Provide the (x, y) coordinate of the cell's center where the given text is located.  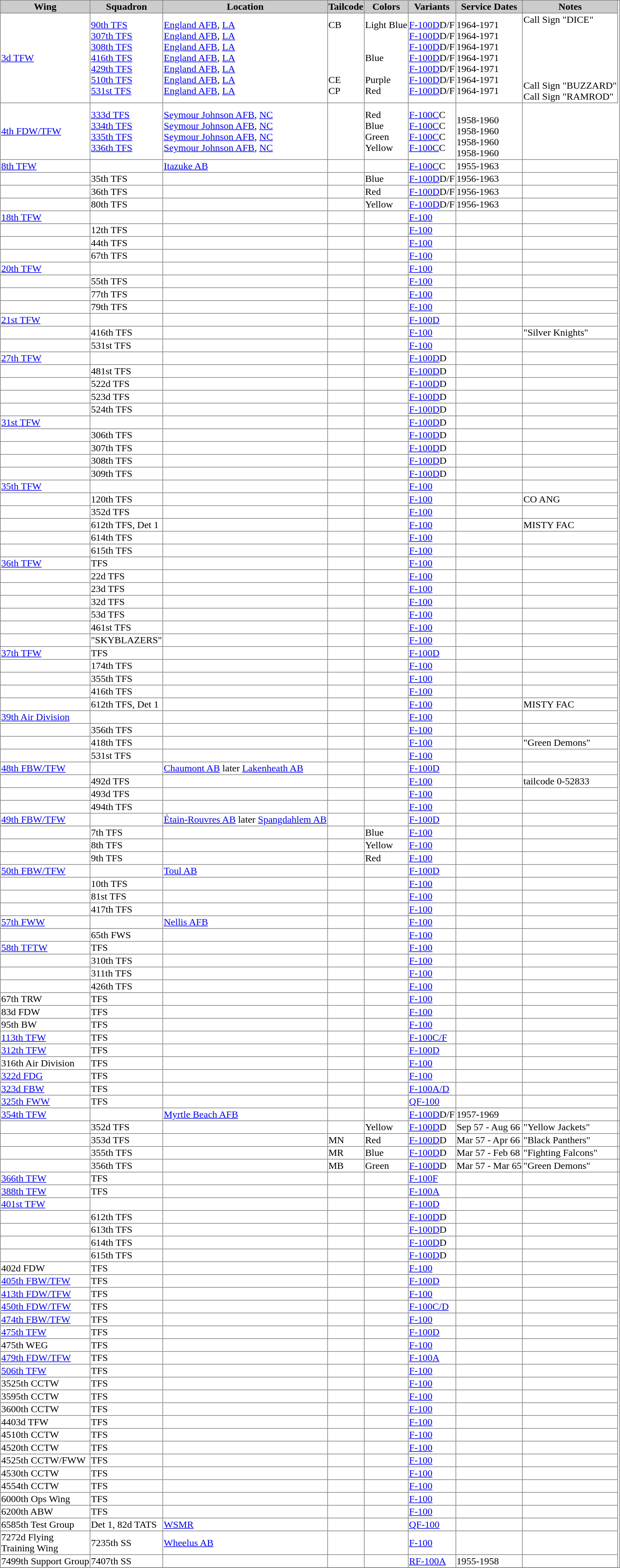
612th TFS (126, 1217)
1955-1963 (489, 166)
57th FWW (45, 922)
402d FDW (45, 1268)
1957-1969 (489, 1114)
401st TFW (45, 1204)
3600th CCTW (45, 1409)
174th TFS (126, 666)
7235th SS (126, 1543)
310th TFS (126, 961)
Squadron (126, 7)
7499th Support Group (45, 1561)
4525th CCTW/FWW (45, 1461)
7407th SS (126, 1561)
F-100C/F (432, 1037)
95th BW (45, 1025)
333d TFS334th TFS335th TFS336th TFS (126, 131)
F-100CC (432, 166)
48th FBW/TFW (45, 769)
3595th CCTW (45, 1396)
MB (346, 1166)
8th TFS (126, 845)
31st TFW (45, 422)
461st TFS (126, 627)
4530th CCTW (45, 1473)
Mar 57 - Apr 66 (489, 1140)
"Silver Knights" (570, 333)
12th TFS (126, 230)
6200th ABW (45, 1512)
20th TFW (45, 269)
523d TFS (126, 397)
8th TFW (45, 166)
Call Sign "DICE"Call Sign "BUZZARD"Call Sign "RAMROD" (570, 58)
492d TFS (126, 781)
4403d TFW (45, 1422)
506th TFW (45, 1371)
MN (346, 1140)
450th FDW/TFW (45, 1307)
481st TFS (126, 371)
Myrtle Beach AFB (245, 1114)
F-100C/D (432, 1307)
417th TFS (126, 909)
23d TFS (126, 589)
353d TFS (126, 1140)
307th TFS (126, 448)
39th Air Division (45, 717)
Green (386, 1166)
Wheelus AB (245, 1543)
81st TFS (126, 897)
35th TFW (45, 487)
418th TFS (126, 743)
Mar 57 - Feb 68 (489, 1153)
Mar 57 - Mar 65 (489, 1166)
79th TFS (126, 307)
36th TFS (126, 192)
65th FWS (126, 935)
475th WEG (45, 1345)
Wing (45, 7)
10th TFS (126, 884)
6585th Test Group (45, 1524)
22d TFS (126, 576)
7th TFS (126, 832)
474th FBW/TFW (45, 1319)
Toul AB (245, 871)
England AFB, LAEngland AFB, LAEngland AFB, LAEngland AFB, LAEngland AFB, LAEngland AFB, LAEngland AFB, LA (245, 58)
388th TFW (45, 1191)
37th TFW (45, 653)
120th TFS (126, 499)
306th TFS (126, 435)
18th TFW (45, 217)
"Yellow Jackets" (570, 1127)
366th TFW (45, 1179)
Nellis AFB (245, 922)
Seymour Johnson AFB, NCSeymour Johnson AFB, NCSeymour Johnson AFB, NCSeymour Johnson AFB, NC (245, 131)
4510th CCTW (45, 1435)
67th TFS (126, 256)
F-100F (432, 1179)
7272d Flying Training Wing (45, 1543)
F-100DD/FF-100DD/FF-100DD/FF-100DD/FF-100DD/FF-100DD/FF-100DD/F (432, 58)
32d TFS (126, 602)
Sep 57 - Aug 66 (489, 1127)
113th TFW (45, 1037)
3525th CCTW (45, 1384)
RF-100A (432, 1561)
309th TFS (126, 474)
CBCECP (346, 58)
50th FBW/TFW (45, 871)
322d FDG (45, 1076)
58th TFTW (45, 948)
"Black Panthers" (570, 1140)
F-100CCF-100CCF-100CCF-100CC (432, 131)
Variants (432, 7)
77th TFS (126, 294)
44th TFS (126, 243)
4520th CCTW (45, 1448)
Tailcode (346, 7)
1955-1958 (489, 1561)
83d FDW (45, 1012)
Location (245, 7)
1964-19711964-19711964-19711964-19711964-19711964-19711964-1971 (489, 58)
27th TFW (45, 358)
RedBlueGreenYellow (386, 131)
36th TFW (45, 563)
Itazuke AB (245, 166)
4th FDW/TFW (45, 131)
Service Dates (489, 7)
522d TFS (126, 384)
21st TFW (45, 320)
Notes (570, 7)
6000th Ops Wing (45, 1499)
Light BlueBluePurpleRed (386, 58)
3d TFW (45, 58)
80th TFS (126, 205)
494th TFS (126, 807)
"SKYBLAZERS" (126, 640)
479th FDW/TFW (45, 1358)
325th FWW (45, 1102)
Chaumont AB later Lakenheath AB (245, 769)
524th TFS (126, 410)
312th TFW (45, 1050)
55th TFS (126, 282)
4554th CCTW (45, 1486)
tailcode 0-52833 (570, 781)
67th TRW (45, 999)
Colors (386, 7)
90th TFS307th TFS308th TFS416th TFS429th TFS510th TFS531st TFS (126, 58)
323d FBW (45, 1089)
35th TFS (126, 179)
"Fighting Falcons" (570, 1153)
311th TFS (126, 974)
1958-19601958-19601958-19601958-1960 (489, 131)
MR (346, 1153)
F-100A/D (432, 1089)
CO ANG (570, 499)
405th FBW/TFW (45, 1281)
WSMR (245, 1524)
426th TFS (126, 986)
308th TFS (126, 461)
354th TFW (45, 1114)
49th FBW/TFW (45, 820)
9th TFS (126, 858)
Étain-Rouvres AB later Spangdahlem AB (245, 820)
Det 1, 82d TATS (126, 1524)
475th TFW (45, 1332)
413th FDW/TFW (45, 1294)
316th Air Division (45, 1063)
613th TFS (126, 1230)
53d TFS (126, 615)
493d TFS (126, 794)
